Identify which cell holds the provided text, then report its [X, Y] central coordinate. 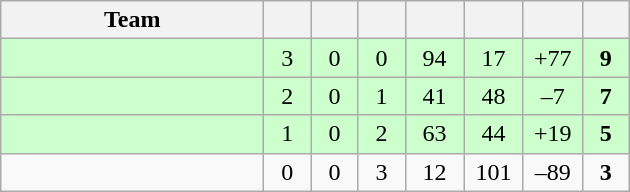
17 [494, 58]
101 [494, 172]
+19 [552, 134]
94 [434, 58]
–89 [552, 172]
7 [606, 96]
44 [494, 134]
63 [434, 134]
48 [494, 96]
+77 [552, 58]
9 [606, 58]
12 [434, 172]
5 [606, 134]
41 [434, 96]
–7 [552, 96]
Team [132, 20]
